Search for the cell housing the specified text and yield its [X, Y] center coordinate. 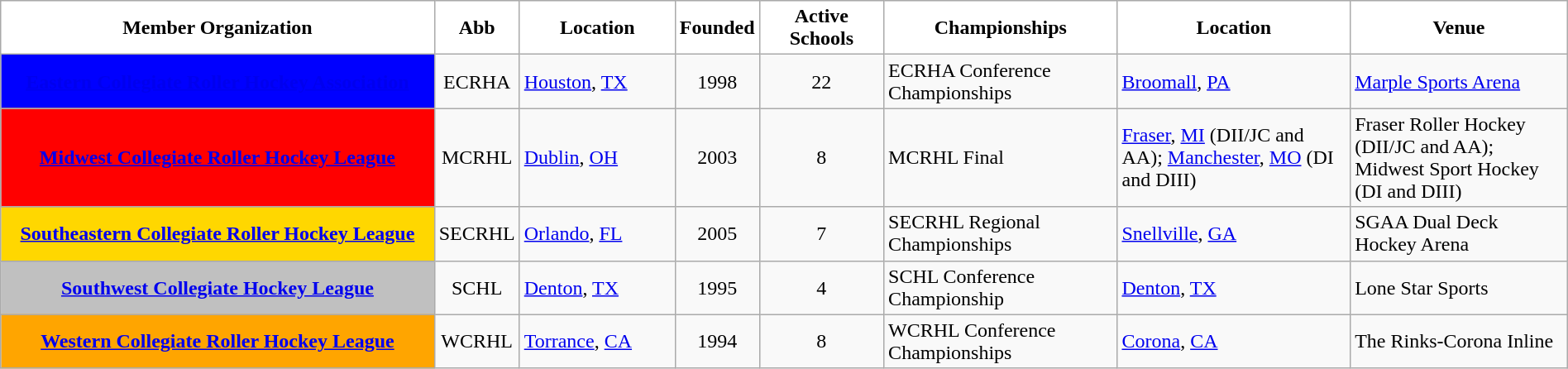
Founded [717, 28]
Lone Star Sports [1459, 288]
ECRHA Conference Championships [1001, 81]
2003 [717, 157]
1998 [717, 81]
Midwest Collegiate Roller Hockey League [218, 157]
Southwest Collegiate Hockey League [218, 288]
Corona, CA [1234, 341]
SECRHL [476, 233]
1995 [717, 288]
MCRHL Final [1001, 157]
Orlando, FL [597, 233]
Fraser Roller Hockey (DII/JC and AA); Midwest Sport Hockey (DI and DIII) [1459, 157]
SGAA Dual Deck Hockey Arena [1459, 233]
Western Collegiate Roller Hockey League [218, 341]
Houston, TX [597, 81]
22 [822, 81]
1994 [717, 341]
SCHL Conference Championship [1001, 288]
Eastern Collegiate Roller Hockey Association [218, 81]
MCRHL [476, 157]
Marple Sports Arena [1459, 81]
WCRHL [476, 341]
Abb [476, 28]
Southeastern Collegiate Roller Hockey League [218, 233]
7 [822, 233]
Dublin, OH [597, 157]
Torrance, CA [597, 341]
Championships [1001, 28]
SCHL [476, 288]
Fraser, MI (DII/JC and AA); Manchester, MO (DI and DIII) [1234, 157]
Snellville, GA [1234, 233]
SECRHL Regional Championships [1001, 233]
Active Schools [822, 28]
Venue [1459, 28]
ECRHA [476, 81]
WCRHL Conference Championships [1001, 341]
4 [822, 288]
The Rinks-Corona Inline [1459, 341]
Broomall, PA [1234, 81]
2005 [717, 233]
Member Organization [218, 28]
